Return [X, Y] of the center of cell containing provided text 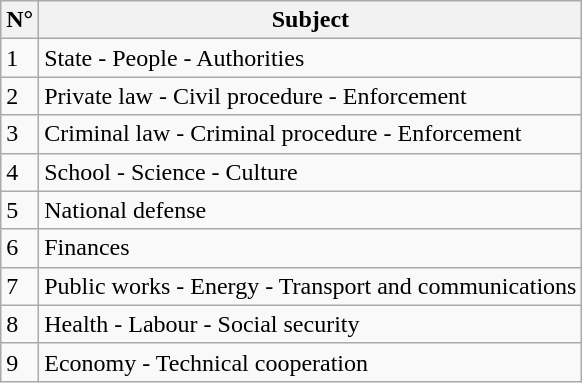
9 [20, 362]
6 [20, 248]
Subject [310, 20]
Criminal law - Criminal procedure - Enforcement [310, 134]
5 [20, 210]
Public works - Energy - Transport and communications [310, 286]
Health - Labour - Social security [310, 324]
Private law - Civil procedure - Enforcement [310, 96]
8 [20, 324]
3 [20, 134]
Finances [310, 248]
1 [20, 58]
School - Science - Culture [310, 172]
4 [20, 172]
Economy - Technical cooperation [310, 362]
N° [20, 20]
National defense [310, 210]
2 [20, 96]
7 [20, 286]
State - People - Authorities [310, 58]
